Return the (x, y) coordinate for the center point of the cell that contains the specified text.  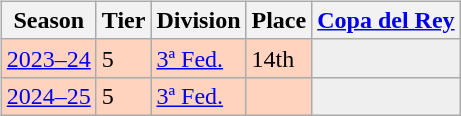
14th (279, 58)
2024–25 (48, 96)
Tier (124, 20)
2023–24 (48, 58)
Division (198, 20)
Place (279, 20)
Season (48, 20)
Copa del Rey (386, 20)
